Return (x, y) of the center of cell containing provided text 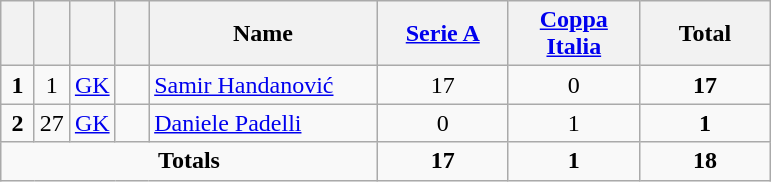
Serie A (442, 34)
Coppa Italia (574, 34)
27 (52, 123)
Name (264, 34)
Total (704, 34)
Totals (189, 161)
2 (18, 123)
Samir Handanović (264, 85)
18 (704, 161)
Daniele Padelli (264, 123)
